Output the (X, Y) coordinate of the center of the cell containing the given text.  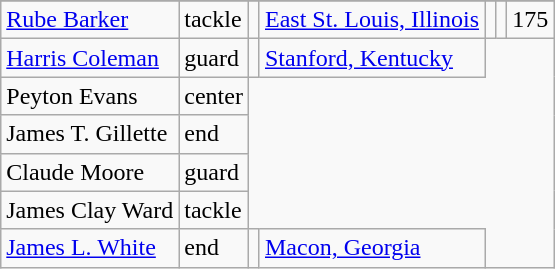
Macon, Georgia (372, 248)
Rube Barker (90, 20)
James Clay Ward (90, 210)
East St. Louis, Illinois (372, 20)
Claude Moore (90, 172)
Peyton Evans (90, 96)
James L. White (90, 248)
Harris Coleman (90, 58)
175 (530, 20)
center (214, 96)
Stanford, Kentucky (372, 58)
James T. Gillette (90, 134)
